Determine the (X, Y) coordinate at the center of the cell enclosing the given text.  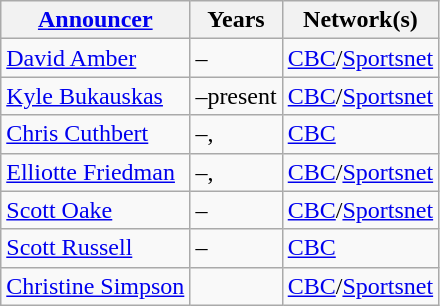
Christine Simpson (96, 286)
Kyle Bukauskas (96, 96)
David Amber (96, 58)
Chris Cuthbert (96, 134)
Scott Russell (96, 248)
Announcer (96, 20)
Network(s) (360, 20)
Years (236, 20)
Elliotte Friedman (96, 172)
Scott Oake (96, 210)
–present (236, 96)
